Provide the (x, y) coordinate of the cell's center where the given text is located.  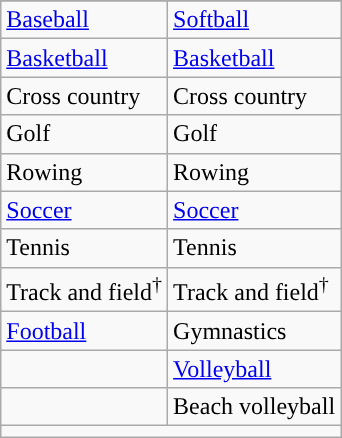
Softball (254, 20)
Beach volleyball (254, 407)
Gymnastics (254, 331)
Football (84, 331)
Volleyball (254, 369)
Baseball (84, 20)
